Detect which cell encompasses the target text, then output its [X, Y] center coordinate. 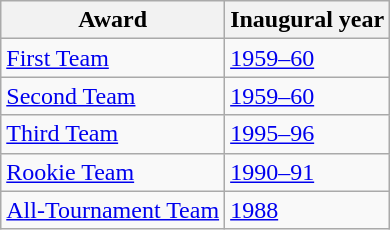
Second Team [113, 96]
1988 [308, 210]
Rookie Team [113, 172]
Third Team [113, 134]
1995–96 [308, 134]
First Team [113, 58]
All-Tournament Team [113, 210]
1990–91 [308, 172]
Inaugural year [308, 20]
Award [113, 20]
